Extract the [x, y] coordinate from the center of the cell holding the provided text.  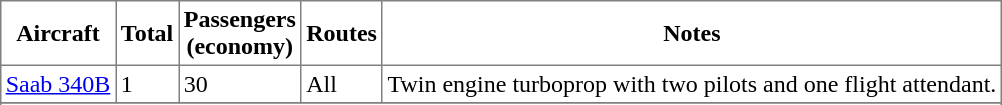
Aircraft [58, 33]
Passengers(economy) [240, 33]
Total [148, 33]
Twin engine turboprop with two pilots and one flight attendant. [692, 84]
Notes [692, 33]
Routes [342, 33]
1 [148, 84]
All [342, 84]
30 [240, 84]
Saab 340B [58, 84]
